For the text-containing cell, return its midpoint in (x, y) coordinate format. 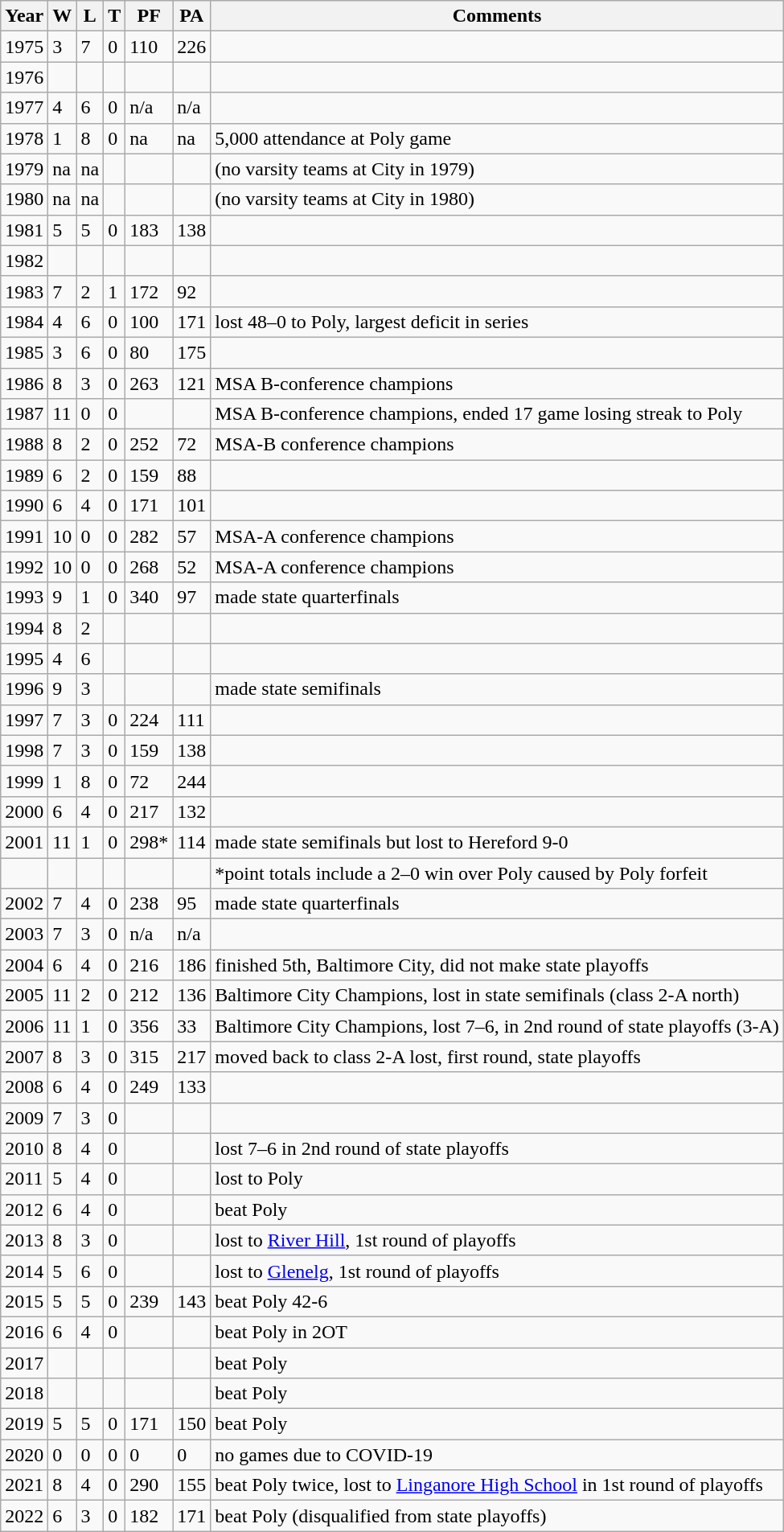
133 (191, 1087)
1998 (24, 750)
Baltimore City Champions, lost 7–6, in 2nd round of state playoffs (3-A) (497, 1026)
1988 (24, 445)
100 (150, 322)
186 (191, 965)
beat Poly in 2OT (497, 1332)
made state semifinals but lost to Hereford 9-0 (497, 842)
lost to Glenelg, 1st round of playoffs (497, 1271)
1995 (24, 659)
*point totals include a 2–0 win over Poly caused by Poly forfeit (497, 873)
282 (150, 536)
1978 (24, 138)
MSA B-conference champions, ended 17 game losing streak to Poly (497, 414)
Comments (497, 16)
finished 5th, Baltimore City, did not make state playoffs (497, 965)
239 (150, 1301)
1999 (24, 781)
88 (191, 475)
MSA-B conference champions (497, 445)
1987 (24, 414)
no games due to COVID-19 (497, 1455)
2012 (24, 1210)
97 (191, 598)
2013 (24, 1240)
5,000 attendance at Poly game (497, 138)
lost to Poly (497, 1179)
Baltimore City Champions, lost in state semifinals (class 2-A north) (497, 996)
1986 (24, 384)
114 (191, 842)
2007 (24, 1057)
57 (191, 536)
1991 (24, 536)
226 (191, 47)
PA (191, 16)
155 (191, 1485)
2008 (24, 1087)
lost 7–6 in 2nd round of state playoffs (497, 1148)
2017 (24, 1363)
1977 (24, 108)
(no varsity teams at City in 1979) (497, 169)
182 (150, 1516)
1983 (24, 291)
172 (150, 291)
1996 (24, 689)
(no varsity teams at City in 1980) (497, 199)
2015 (24, 1301)
121 (191, 384)
W (63, 16)
1982 (24, 261)
212 (150, 996)
356 (150, 1026)
1980 (24, 199)
2014 (24, 1271)
1992 (24, 567)
52 (191, 567)
1976 (24, 77)
2019 (24, 1424)
2004 (24, 965)
2021 (24, 1485)
33 (191, 1026)
244 (191, 781)
249 (150, 1087)
1989 (24, 475)
2018 (24, 1394)
95 (191, 904)
2005 (24, 996)
80 (150, 352)
238 (150, 904)
1993 (24, 598)
268 (150, 567)
2003 (24, 934)
340 (150, 598)
PF (150, 16)
2020 (24, 1455)
136 (191, 996)
2009 (24, 1118)
made state semifinals (497, 689)
92 (191, 291)
2016 (24, 1332)
1997 (24, 720)
1994 (24, 628)
1975 (24, 47)
111 (191, 720)
L (90, 16)
lost 48–0 to Poly, largest deficit in series (497, 322)
2010 (24, 1148)
216 (150, 965)
175 (191, 352)
1981 (24, 230)
2002 (24, 904)
beat Poly 42-6 (497, 1301)
150 (191, 1424)
2001 (24, 842)
132 (191, 811)
298* (150, 842)
2000 (24, 811)
183 (150, 230)
224 (150, 720)
110 (150, 47)
101 (191, 506)
263 (150, 384)
moved back to class 2-A lost, first round, state playoffs (497, 1057)
1979 (24, 169)
beat Poly twice, lost to Linganore High School in 1st round of playoffs (497, 1485)
beat Poly (disqualified from state playoffs) (497, 1516)
290 (150, 1485)
MSA B-conference champions (497, 384)
1985 (24, 352)
lost to River Hill, 1st round of playoffs (497, 1240)
143 (191, 1301)
252 (150, 445)
Year (24, 16)
2011 (24, 1179)
1984 (24, 322)
2022 (24, 1516)
315 (150, 1057)
2006 (24, 1026)
1990 (24, 506)
T (114, 16)
